From the cell containing the given text, extract its center point as (X, Y) coordinate. 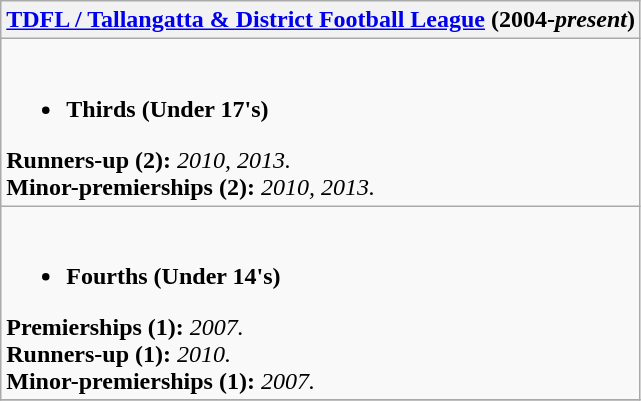
Fourths (Under 14's)Premierships (1): 2007.Runners-up (1): 2010.Minor-premierships (1): 2007. (321, 303)
TDFL / Tallangatta & District Football League (2004-present) (321, 20)
Thirds (Under 17's)Runners-up (2): 2010, 2013.Minor-premierships (2): 2010, 2013. (321, 122)
